Detect which cell encompasses the target text, then output its [x, y] center coordinate. 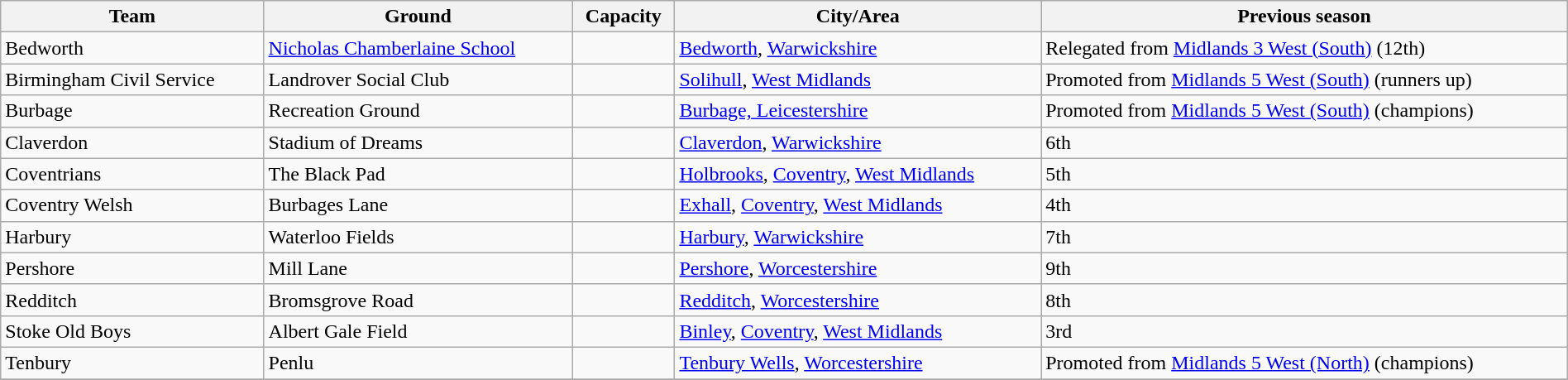
Tenbury Wells, Worcestershire [858, 363]
Waterloo Fields [418, 237]
Promoted from Midlands 5 West (South) (runners up) [1305, 79]
Ground [418, 17]
Claverdon, Warwickshire [858, 142]
Solihull, West Midlands [858, 79]
Exhall, Coventry, West Midlands [858, 205]
Previous season [1305, 17]
Stadium of Dreams [418, 142]
Mill Lane [418, 268]
5th [1305, 174]
Burbage, Leicestershire [858, 111]
Recreation Ground [418, 111]
Claverdon [132, 142]
Stoke Old Boys [132, 331]
Redditch [132, 300]
3rd [1305, 331]
9th [1305, 268]
Penlu [418, 363]
4th [1305, 205]
Tenbury [132, 363]
Coventry Welsh [132, 205]
7th [1305, 237]
Landrover Social Club [418, 79]
Pershore [132, 268]
Pershore, Worcestershire [858, 268]
Coventrians [132, 174]
Redditch, Worcestershire [858, 300]
8th [1305, 300]
Binley, Coventry, West Midlands [858, 331]
Harbury, Warwickshire [858, 237]
Burbages Lane [418, 205]
Nicholas Chamberlaine School [418, 48]
Bedworth, Warwickshire [858, 48]
Holbrooks, Coventry, West Midlands [858, 174]
Burbage [132, 111]
The Black Pad [418, 174]
Promoted from Midlands 5 West (South) (champions) [1305, 111]
Promoted from Midlands 5 West (North) (champions) [1305, 363]
City/Area [858, 17]
Relegated from Midlands 3 West (South) (12th) [1305, 48]
Bedworth [132, 48]
Bromsgrove Road [418, 300]
Team [132, 17]
Capacity [624, 17]
Birmingham Civil Service [132, 79]
Harbury [132, 237]
Albert Gale Field [418, 331]
6th [1305, 142]
